Detect which cell encompasses the target text, then output its (X, Y) center coordinate. 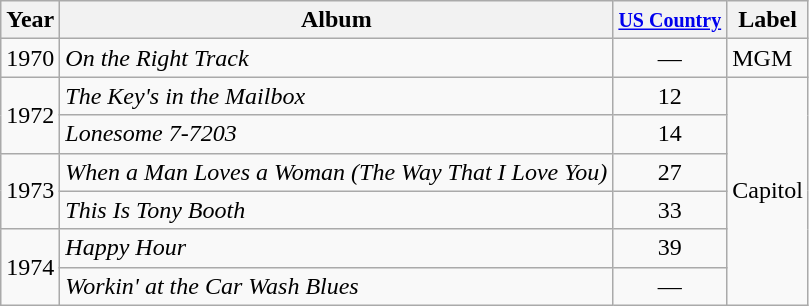
Label (768, 20)
1970 (30, 58)
33 (670, 210)
The Key's in the Mailbox (336, 96)
Lonesome 7-7203 (336, 134)
14 (670, 134)
1974 (30, 267)
Happy Hour (336, 248)
Year (30, 20)
This Is Tony Booth (336, 210)
Album (336, 20)
1973 (30, 191)
On the Right Track (336, 58)
Workin' at the Car Wash Blues (336, 286)
When a Man Loves a Woman (The Way That I Love You) (336, 172)
Capitol (768, 191)
12 (670, 96)
1972 (30, 115)
27 (670, 172)
MGM (768, 58)
US Country (670, 20)
39 (670, 248)
